Output the [X, Y] coordinate of the center of the cell containing the given text.  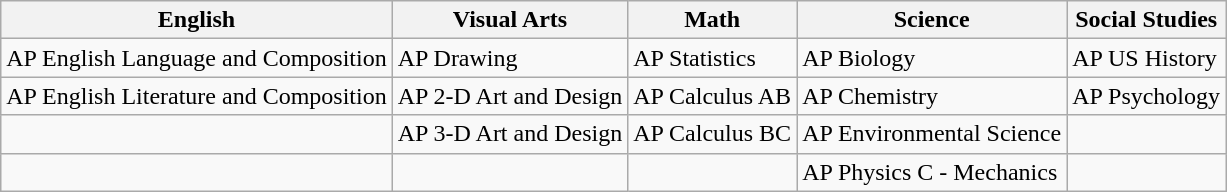
Social Studies [1146, 20]
AP English Literature and Composition [196, 96]
AP Psychology [1146, 96]
AP Chemistry [932, 96]
AP 3-D Art and Design [510, 134]
AP Drawing [510, 58]
AP Statistics [712, 58]
AP Calculus AB [712, 96]
English [196, 20]
AP US History [1146, 58]
AP Calculus BC [712, 134]
Visual Arts [510, 20]
AP English Language and Composition [196, 58]
Science [932, 20]
AP Environmental Science [932, 134]
Math [712, 20]
AP Physics C - Mechanics [932, 172]
AP Biology [932, 58]
AP 2-D Art and Design [510, 96]
